For the text-containing cell, return its midpoint in (X, Y) coordinate format. 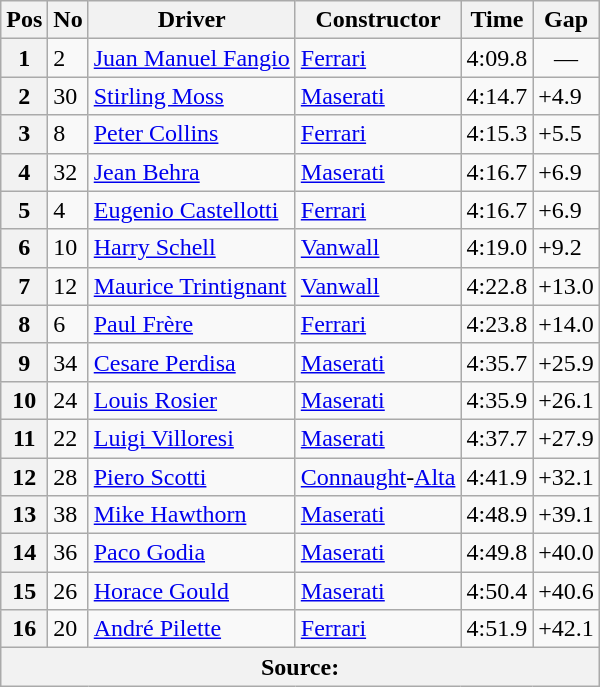
Peter Collins (192, 134)
15 (24, 591)
+27.9 (566, 438)
9 (24, 362)
Driver (192, 20)
Louis Rosier (192, 400)
Connaught-Alta (378, 477)
20 (68, 629)
+13.0 (566, 286)
4:35.7 (497, 362)
30 (68, 96)
+40.6 (566, 591)
+14.0 (566, 324)
4:09.8 (497, 58)
— (566, 58)
No (68, 20)
24 (68, 400)
4:41.9 (497, 477)
Paco Godia (192, 553)
28 (68, 477)
14 (24, 553)
4:23.8 (497, 324)
+9.2 (566, 248)
+26.1 (566, 400)
Pos (24, 20)
5 (24, 210)
Gap (566, 20)
11 (24, 438)
+5.5 (566, 134)
+25.9 (566, 362)
Horace Gould (192, 591)
Source: (300, 667)
4:48.9 (497, 515)
36 (68, 553)
Piero Scotti (192, 477)
Mike Hawthorn (192, 515)
+39.1 (566, 515)
Juan Manuel Fangio (192, 58)
4:15.3 (497, 134)
22 (68, 438)
Harry Schell (192, 248)
38 (68, 515)
+42.1 (566, 629)
André Pilette (192, 629)
+32.1 (566, 477)
Maurice Trintignant (192, 286)
4:37.7 (497, 438)
Constructor (378, 20)
4:49.8 (497, 553)
34 (68, 362)
+4.9 (566, 96)
4:35.9 (497, 400)
4:14.7 (497, 96)
Paul Frère (192, 324)
Stirling Moss (192, 96)
Luigi Villoresi (192, 438)
4:51.9 (497, 629)
16 (24, 629)
Jean Behra (192, 172)
Eugenio Castellotti (192, 210)
26 (68, 591)
4:22.8 (497, 286)
7 (24, 286)
32 (68, 172)
1 (24, 58)
Cesare Perdisa (192, 362)
+40.0 (566, 553)
4:50.4 (497, 591)
13 (24, 515)
3 (24, 134)
Time (497, 20)
4:19.0 (497, 248)
